For the text-containing cell, return its midpoint in [x, y] coordinate format. 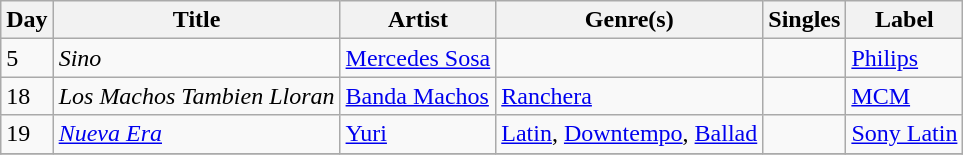
Label [904, 20]
Sony Latin [904, 134]
Singles [804, 20]
Latin, Downtempo, Ballad [630, 134]
Yuri [418, 134]
19 [27, 134]
Artist [418, 20]
18 [27, 96]
Los Machos Tambien Lloran [196, 96]
MCM [904, 96]
Banda Machos [418, 96]
Sino [196, 58]
Mercedes Sosa [418, 58]
5 [27, 58]
Title [196, 20]
Genre(s) [630, 20]
Philips [904, 58]
Nueva Era [196, 134]
Day [27, 20]
Ranchera [630, 96]
